Determine the [X, Y] coordinate at the center of the cell enclosing the given text.  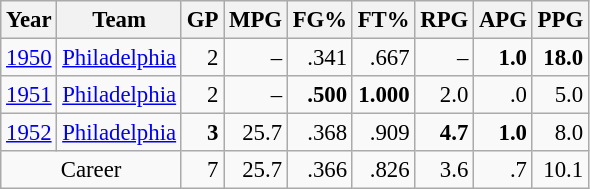
.667 [384, 58]
5.0 [560, 95]
Year [29, 20]
.7 [504, 170]
.341 [320, 58]
FT% [384, 20]
Team [119, 20]
FG% [320, 20]
1952 [29, 133]
7 [202, 170]
PPG [560, 20]
1950 [29, 58]
8.0 [560, 133]
Career [92, 170]
.500 [320, 95]
10.1 [560, 170]
MPG [256, 20]
.826 [384, 170]
1.000 [384, 95]
4.7 [444, 133]
2.0 [444, 95]
3 [202, 133]
.0 [504, 95]
.909 [384, 133]
18.0 [560, 58]
1951 [29, 95]
RPG [444, 20]
APG [504, 20]
GP [202, 20]
.368 [320, 133]
.366 [320, 170]
3.6 [444, 170]
